Extract the [x, y] coordinate from the center of the cell holding the provided text.  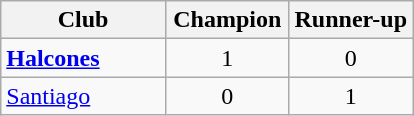
Club [84, 20]
Santiago [84, 96]
Runner-up [351, 20]
Halcones [84, 58]
Champion [227, 20]
